Return (X, Y) of the center of cell containing provided text 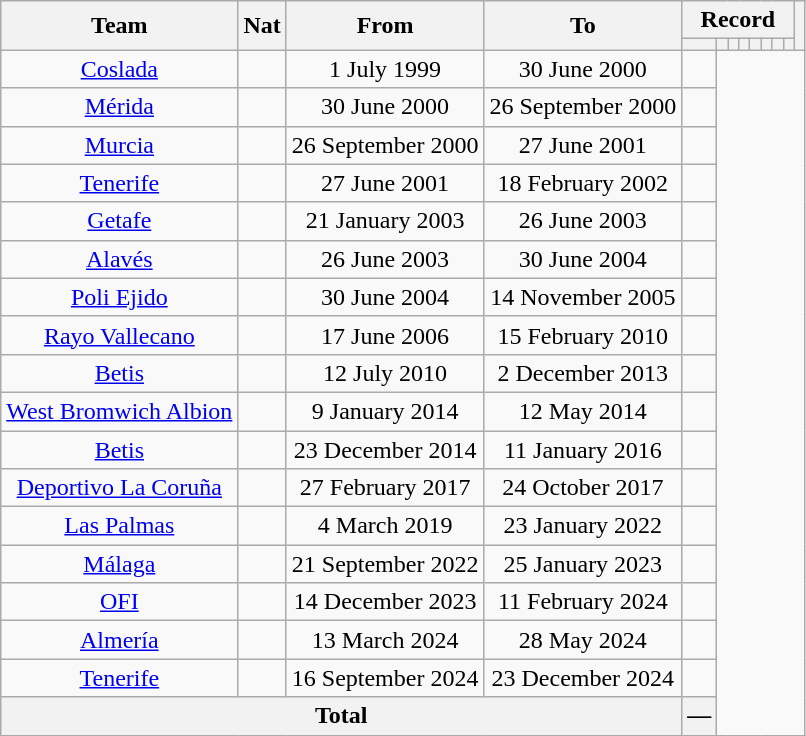
24 October 2017 (583, 488)
From (385, 26)
21 January 2003 (385, 221)
16 September 2024 (385, 678)
Coslada (120, 69)
25 January 2023 (583, 564)
To (583, 26)
23 December 2024 (583, 678)
21 September 2022 (385, 564)
OFI (120, 602)
Record (738, 20)
Total (342, 716)
9 January 2014 (385, 411)
— (700, 716)
1 July 1999 (385, 69)
Poli Ejido (120, 297)
12 May 2014 (583, 411)
28 May 2024 (583, 640)
Las Palmas (120, 526)
17 June 2006 (385, 335)
14 December 2023 (385, 602)
Almería (120, 640)
2 December 2013 (583, 373)
13 March 2024 (385, 640)
Nat (262, 26)
Alavés (120, 259)
18 February 2002 (583, 183)
27 February 2017 (385, 488)
14 November 2005 (583, 297)
Málaga (120, 564)
West Bromwich Albion (120, 411)
Getafe (120, 221)
23 December 2014 (385, 449)
11 February 2024 (583, 602)
15 February 2010 (583, 335)
Team (120, 26)
Murcia (120, 145)
12 July 2010 (385, 373)
Rayo Vallecano (120, 335)
Mérida (120, 107)
4 March 2019 (385, 526)
Deportivo La Coruña (120, 488)
11 January 2016 (583, 449)
23 January 2022 (583, 526)
